Search for the cell housing the specified text and yield its [X, Y] center coordinate. 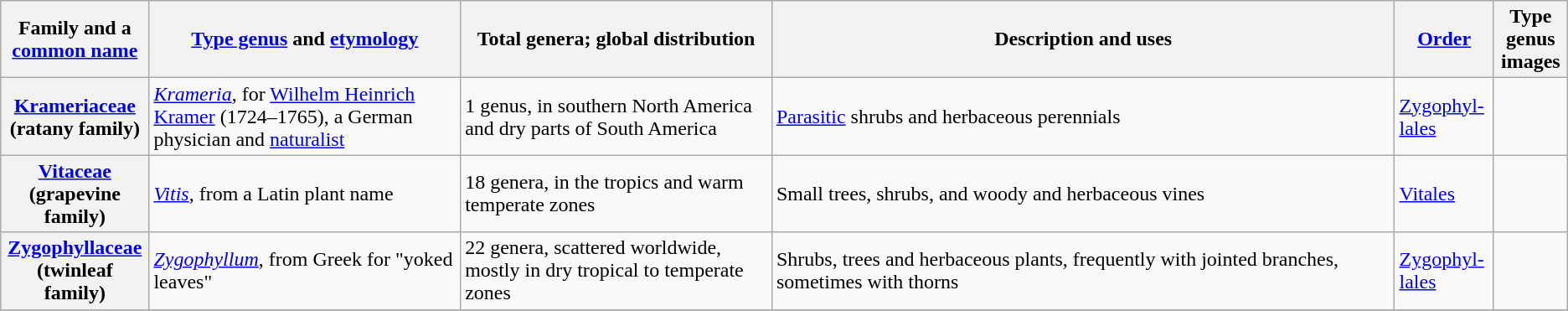
Total genera; global distribution [616, 39]
Vitales [1444, 194]
Zygophyllaceae (twinleaf family) [75, 271]
Type genus images [1530, 39]
Krameriaceae (ratany family) [75, 117]
1 genus, in southern North America and dry parts of South America [616, 117]
Parasitic shrubs and herbaceous perennials [1083, 117]
Krameria, for Wilhelm Heinrich Kramer (1724–1765), a German physician and naturalist [305, 117]
Order [1444, 39]
Shrubs, trees and herbaceous plants, frequently with jointed branches, sometimes with thorns [1083, 271]
Small trees, shrubs, and woody and herbaceous vines [1083, 194]
Vitaceae (grapevine family) [75, 194]
Family and a common name [75, 39]
22 genera, scattered worldwide, mostly in dry tropical to temperate zones [616, 271]
Description and uses [1083, 39]
Vitis, from a Latin plant name [305, 194]
18 genera, in the tropics and warm temperate zones [616, 194]
Zygophyllum, from Greek for "yoked leaves" [305, 271]
Type genus and etymology [305, 39]
